Return (X, Y) of the center of cell containing provided text 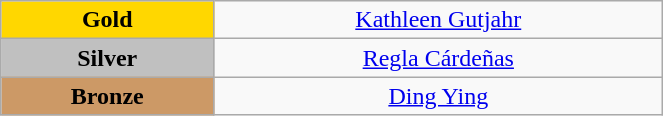
Kathleen Gutjahr (438, 20)
Regla Cárdeñas (438, 58)
Ding Ying (438, 96)
Silver (108, 58)
Gold (108, 20)
Bronze (108, 96)
